Identify which cell holds the provided text, then report its (X, Y) central coordinate. 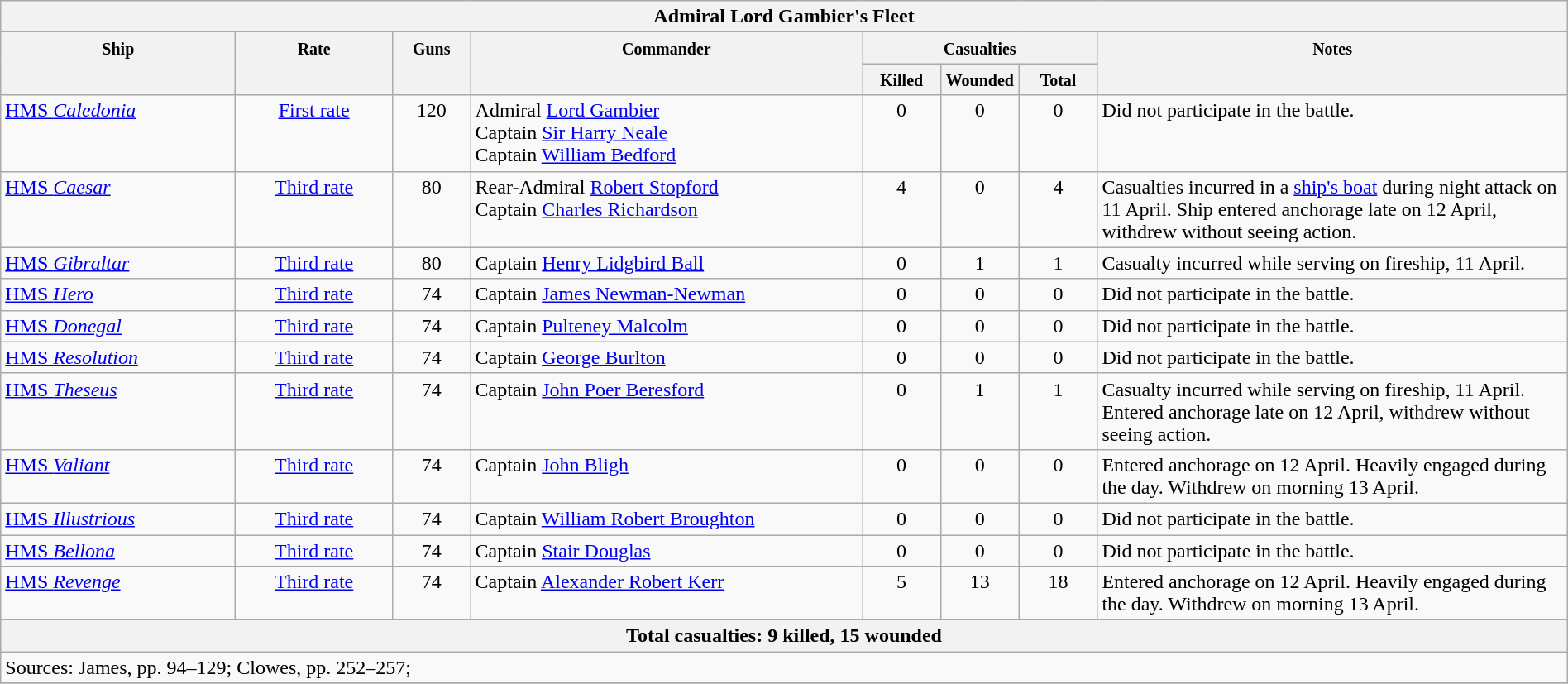
HMS Illustrious (118, 519)
Captain Alexander Robert Kerr (667, 594)
HMS Theseus (118, 411)
Commander (667, 64)
HMS Bellona (118, 550)
Captain Stair Douglas (667, 550)
Guns (432, 64)
Total casualties: 9 killed, 15 wounded (784, 636)
Rate (314, 64)
18 (1059, 594)
Wounded (979, 79)
Captain Henry Lidgbird Ball (667, 263)
HMS Resolution (118, 357)
HMS Revenge (118, 594)
HMS Hero (118, 294)
Notes (1332, 64)
Rear-Admiral Robert StopfordCaptain Charles Richardson (667, 209)
5 (901, 594)
Casualty incurred while serving on fireship, 11 April. Entered anchorage late on 12 April, withdrew without seeing action. (1332, 411)
Captain John Poer Beresford (667, 411)
Admiral Lord GambierCaptain Sir Harry NealeCaptain William Bedford (667, 133)
13 (979, 594)
HMS Donegal (118, 326)
HMS Valiant (118, 476)
Killed (901, 79)
Captain William Robert Broughton (667, 519)
HMS Caledonia (118, 133)
HMS Caesar (118, 209)
Casualties incurred in a ship's boat during night attack on 11 April. Ship entered anchorage late on 12 April, withdrew without seeing action. (1332, 209)
Captain James Newman-Newman (667, 294)
120 (432, 133)
HMS Gibraltar (118, 263)
Ship (118, 64)
Sources: James, pp. 94–129; Clowes, pp. 252–257; (784, 667)
First rate (314, 133)
Casualty incurred while serving on fireship, 11 April. (1332, 263)
Captain Pulteney Malcolm (667, 326)
Captain John Bligh (667, 476)
Admiral Lord Gambier's Fleet (784, 17)
Captain George Burlton (667, 357)
Total (1059, 79)
Casualties (980, 48)
